Determine the [x, y] coordinate at the center of the cell enclosing the given text.  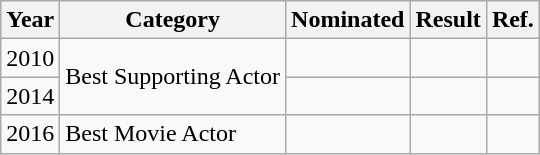
Category [173, 20]
Best Movie Actor [173, 134]
Ref. [512, 20]
2010 [30, 58]
Best Supporting Actor [173, 77]
Year [30, 20]
2016 [30, 134]
Nominated [348, 20]
Result [448, 20]
2014 [30, 96]
